Provide the (x, y) coordinate of the cell's center where the given text is located.  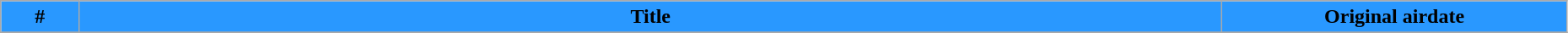
# (40, 17)
Title (651, 17)
Original airdate (1394, 17)
